Detect which cell encompasses the target text, then output its (X, Y) center coordinate. 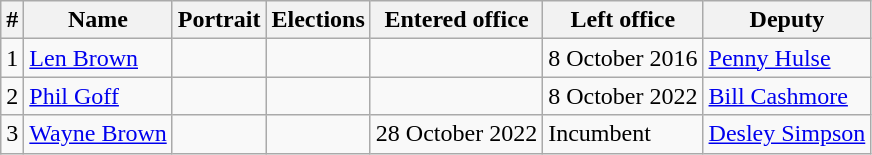
1 (12, 58)
Phil Goff (98, 96)
Portrait (219, 20)
2 (12, 96)
Name (98, 20)
Incumbent (623, 134)
Bill Cashmore (787, 96)
8 October 2016 (623, 58)
Len Brown (98, 58)
Wayne Brown (98, 134)
Deputy (787, 20)
Left office (623, 20)
Elections (318, 20)
Desley Simpson (787, 134)
# (12, 20)
28 October 2022 (456, 134)
8 October 2022 (623, 96)
3 (12, 134)
Penny Hulse (787, 58)
Entered office (456, 20)
